From the cell containing the given text, extract its center point as [x, y] coordinate. 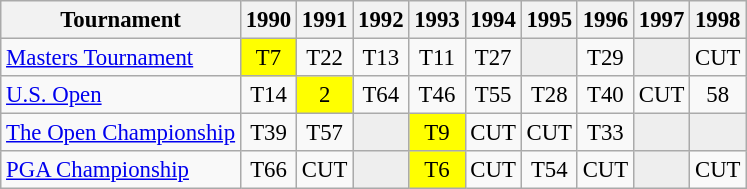
T46 [437, 95]
T29 [605, 58]
1993 [437, 20]
The Open Championship [121, 133]
T6 [437, 170]
T13 [381, 58]
T40 [605, 95]
1990 [268, 20]
T57 [325, 133]
T14 [268, 95]
58 [718, 95]
T66 [268, 170]
T11 [437, 58]
T39 [268, 133]
1996 [605, 20]
1995 [549, 20]
1992 [381, 20]
T54 [549, 170]
T28 [549, 95]
U.S. Open [121, 95]
T64 [381, 95]
1998 [718, 20]
Masters Tournament [121, 58]
T7 [268, 58]
T33 [605, 133]
Tournament [121, 20]
T55 [493, 95]
T9 [437, 133]
T22 [325, 58]
PGA Championship [121, 170]
1991 [325, 20]
1994 [493, 20]
2 [325, 95]
1997 [661, 20]
T27 [493, 58]
